Provide the (x, y) coordinate of the cell's center where the given text is located.  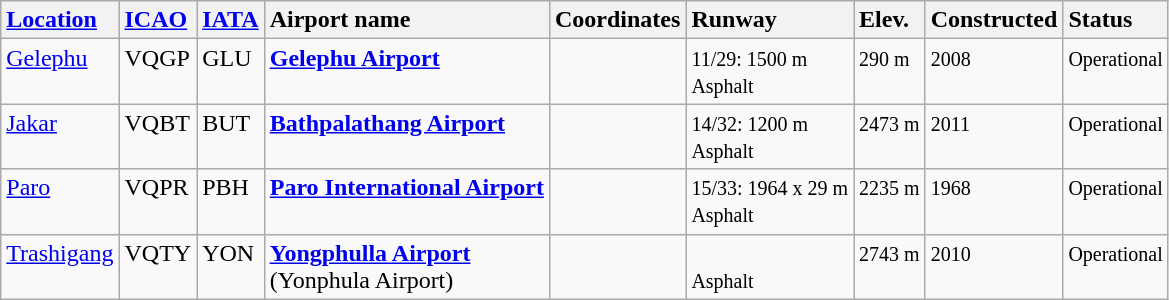
BUT (231, 136)
Elev. (890, 20)
VQBT (158, 136)
YON (231, 266)
14/32: 1200 mAsphalt (770, 136)
Yongphulla Airport(Yonphula Airport) (406, 266)
Asphalt (770, 266)
2011 (994, 136)
Paro International Airport (406, 202)
Gelephu (60, 72)
2008 (994, 72)
Gelephu Airport (406, 72)
2743 m (890, 266)
2473 m (890, 136)
PBH (231, 202)
2235 m (890, 202)
Jakar (60, 136)
Location (60, 20)
Bathpalathang Airport (406, 136)
Trashigang (60, 266)
VQPR (158, 202)
Status (1116, 20)
Paro (60, 202)
15/33: 1964 x 29 mAsphalt (770, 202)
Constructed (994, 20)
11/29: 1500 mAsphalt (770, 72)
Airport name (406, 20)
IATA (231, 20)
Runway (770, 20)
2010 (994, 266)
1968 (994, 202)
GLU (231, 72)
VQTY (158, 266)
VQGP (158, 72)
290 m (890, 72)
ICAO (158, 20)
Coordinates (617, 20)
